Capture the cell that displays the provided text and extract its (x, y) central coordinate. 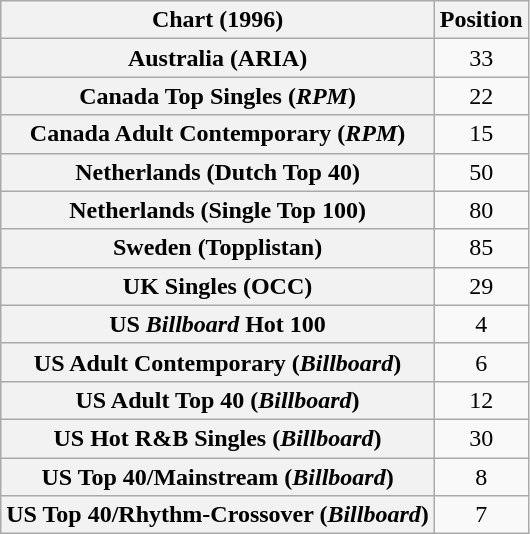
Netherlands (Dutch Top 40) (218, 172)
22 (481, 96)
Canada Adult Contemporary (RPM) (218, 134)
85 (481, 248)
Position (481, 20)
Canada Top Singles (RPM) (218, 96)
4 (481, 324)
33 (481, 58)
US Billboard Hot 100 (218, 324)
7 (481, 515)
80 (481, 210)
12 (481, 400)
6 (481, 362)
US Top 40/Rhythm-Crossover (Billboard) (218, 515)
Australia (ARIA) (218, 58)
29 (481, 286)
Chart (1996) (218, 20)
US Top 40/Mainstream (Billboard) (218, 477)
Sweden (Topplistan) (218, 248)
UK Singles (OCC) (218, 286)
US Adult Contemporary (Billboard) (218, 362)
15 (481, 134)
Netherlands (Single Top 100) (218, 210)
US Adult Top 40 (Billboard) (218, 400)
30 (481, 438)
US Hot R&B Singles (Billboard) (218, 438)
50 (481, 172)
8 (481, 477)
